For the text-containing cell, return its midpoint in [x, y] coordinate format. 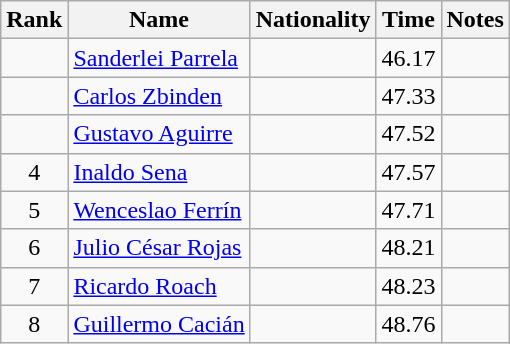
Inaldo Sena [159, 172]
6 [34, 248]
Rank [34, 20]
Name [159, 20]
48.76 [408, 324]
Wenceslao Ferrín [159, 210]
48.23 [408, 286]
Julio César Rojas [159, 248]
47.57 [408, 172]
46.17 [408, 58]
Carlos Zbinden [159, 96]
Sanderlei Parrela [159, 58]
47.33 [408, 96]
47.71 [408, 210]
Guillermo Cacián [159, 324]
Notes [475, 20]
Ricardo Roach [159, 286]
8 [34, 324]
5 [34, 210]
Time [408, 20]
7 [34, 286]
47.52 [408, 134]
Nationality [313, 20]
Gustavo Aguirre [159, 134]
48.21 [408, 248]
4 [34, 172]
